Capture the cell that displays the provided text and extract its [X, Y] central coordinate. 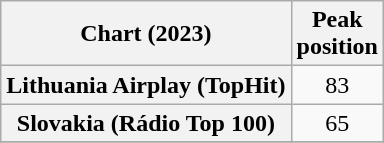
83 [337, 85]
65 [337, 123]
Chart (2023) [146, 34]
Lithuania Airplay (TopHit) [146, 85]
Peakposition [337, 34]
Slovakia (Rádio Top 100) [146, 123]
